Detect which cell encompasses the target text, then output its [x, y] center coordinate. 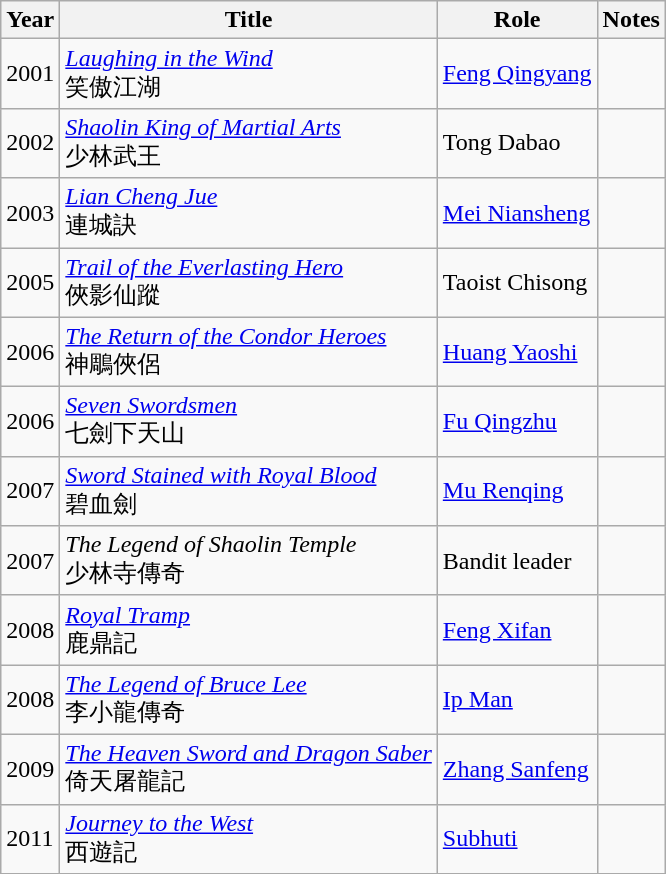
2002 [30, 143]
Journey to the West西遊記 [248, 839]
Seven Swordsmen七劍下天山 [248, 422]
Ip Man [517, 700]
The Legend of Shaolin Temple少林寺傳奇 [248, 561]
Mei Niansheng [517, 213]
Feng Qingyang [517, 74]
Taoist Chisong [517, 283]
Laughing in the Wind笑傲江湖 [248, 74]
Feng Xifan [517, 630]
Fu Qingzhu [517, 422]
Huang Yaoshi [517, 352]
Trail of the Everlasting Hero俠影仙蹤 [248, 283]
Tong Dabao [517, 143]
The Heaven Sword and Dragon Saber倚天屠龍記 [248, 769]
Sword Stained with Royal Blood碧血劍 [248, 491]
Zhang Sanfeng [517, 769]
Year [30, 20]
Mu Renqing [517, 491]
Bandit leader [517, 561]
Subhuti [517, 839]
Royal Tramp鹿鼎記 [248, 630]
2005 [30, 283]
The Legend of Bruce Lee李小龍傳奇 [248, 700]
2001 [30, 74]
Notes [631, 20]
2011 [30, 839]
Role [517, 20]
Shaolin King of Martial Arts少林武王 [248, 143]
Title [248, 20]
2003 [30, 213]
2009 [30, 769]
Lian Cheng Jue連城訣 [248, 213]
The Return of the Condor Heroes神鵰俠侶 [248, 352]
